Pinpoint the cell where the given text exists, returning its (x, y) midpoint coordinate. 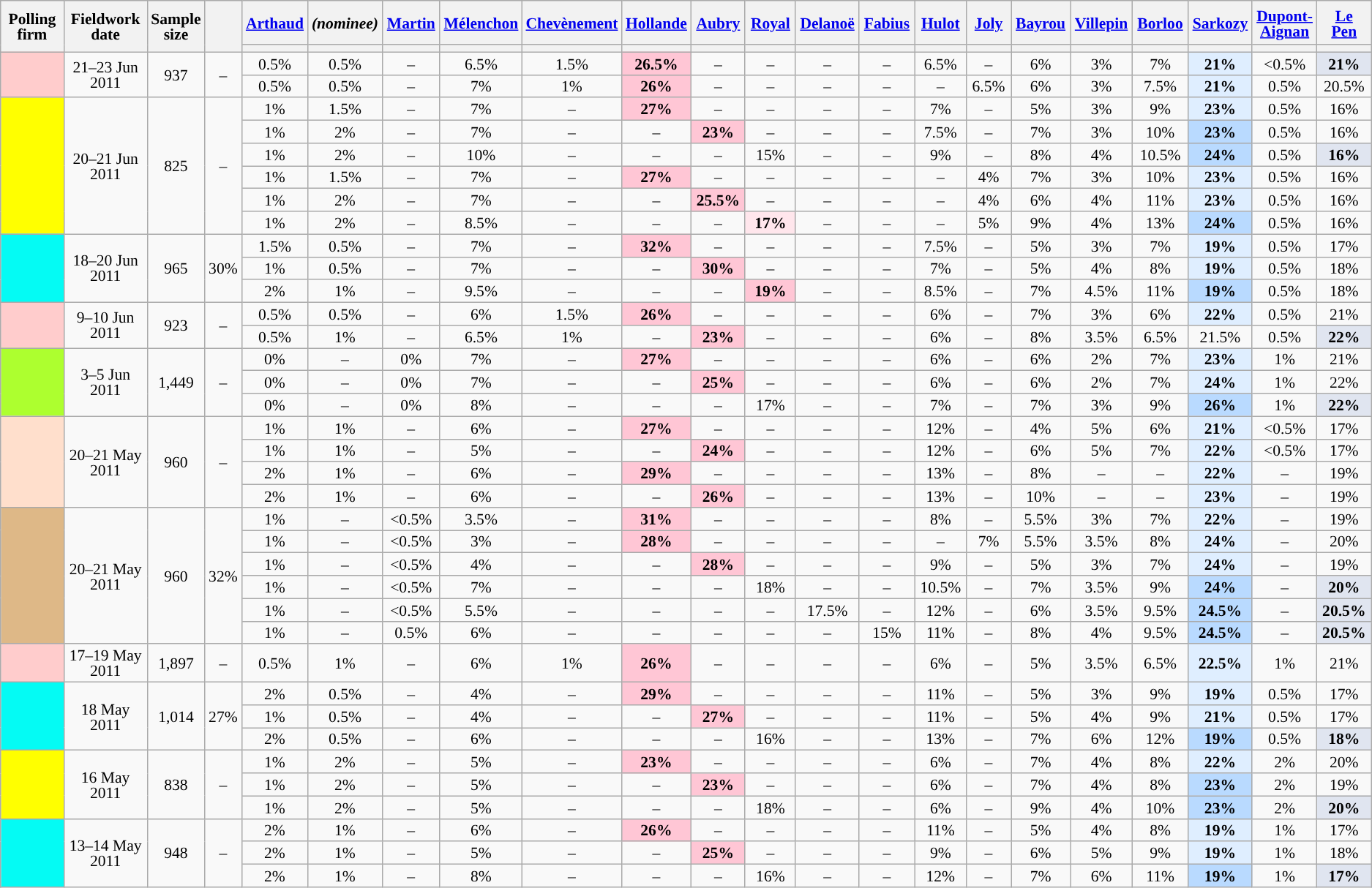
965 (176, 268)
25.5% (718, 200)
17.5% (827, 610)
3–5 Jun 2011 (105, 382)
21.5% (1221, 336)
17–19 May 2011 (105, 663)
Martin (411, 23)
Polling firm (32, 26)
16 May 2011 (105, 784)
Bayrou (1041, 23)
Arthaud (275, 23)
Le Pen (1344, 23)
825 (176, 167)
937 (176, 75)
1,897 (176, 663)
4.5% (1102, 291)
1,449 (176, 382)
22.5% (1221, 663)
Fieldwork date (105, 26)
20–21 Jun 2011 (105, 167)
Samplesize (176, 26)
Delanoë (827, 23)
Royal (770, 23)
1,014 (176, 717)
Hollande (656, 23)
Dupont-Aignan (1285, 23)
(nominee) (345, 23)
Chevènement (571, 23)
9–10 Jun 2011 (105, 326)
13–14 May 2011 (105, 853)
Sarkozy (1221, 23)
Borloo (1160, 23)
18 May 2011 (105, 717)
Aubry (718, 23)
923 (176, 326)
Mélenchon (481, 23)
Villepin (1102, 23)
Hulot (940, 23)
948 (176, 853)
26.5% (656, 63)
21–23 Jun 2011 (105, 75)
Joly (988, 23)
Fabius (887, 23)
838 (176, 784)
31% (656, 519)
18–20 Jun 2011 (105, 268)
